Find where the given text appears and provide that cell's center as (x, y) coordinate. 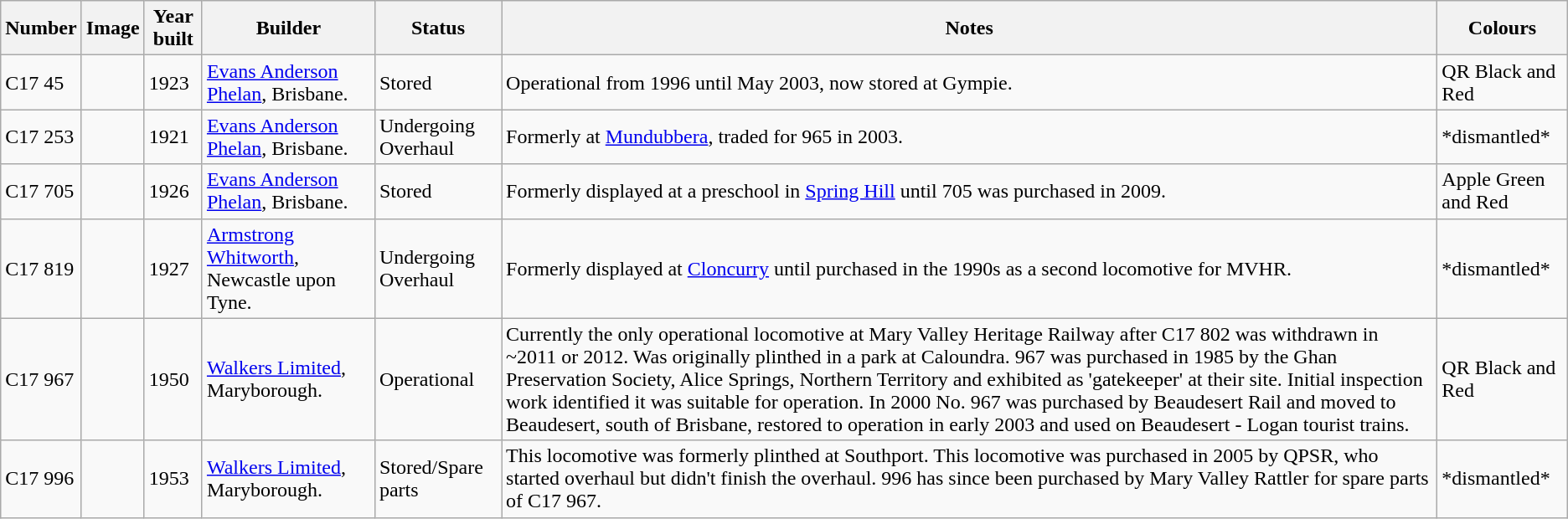
C17 705 (41, 191)
Notes (970, 28)
Colours (1503, 28)
Formerly displayed at Cloncurry until purchased in the 1990s as a second locomotive for MVHR. (970, 268)
1927 (173, 268)
Number (41, 28)
1953 (173, 479)
Operational (437, 379)
1950 (173, 379)
Status (437, 28)
C17 253 (41, 137)
Apple Green and Red (1503, 191)
C17 819 (41, 268)
Operational from 1996 until May 2003, now stored at Gympie. (970, 82)
C17 45 (41, 82)
Year built (173, 28)
Armstrong Whitworth, Newcastle upon Tyne. (288, 268)
1926 (173, 191)
C17 967 (41, 379)
1923 (173, 82)
Formerly displayed at a preschool in Spring Hill until 705 was purchased in 2009. (970, 191)
Stored/Spare parts (437, 479)
Builder (288, 28)
1921 (173, 137)
Image (112, 28)
C17 996 (41, 479)
Formerly at Mundubbera, traded for 965 in 2003. (970, 137)
